Scan for the cell matching the given text and deliver its [x, y] coordinate at center. 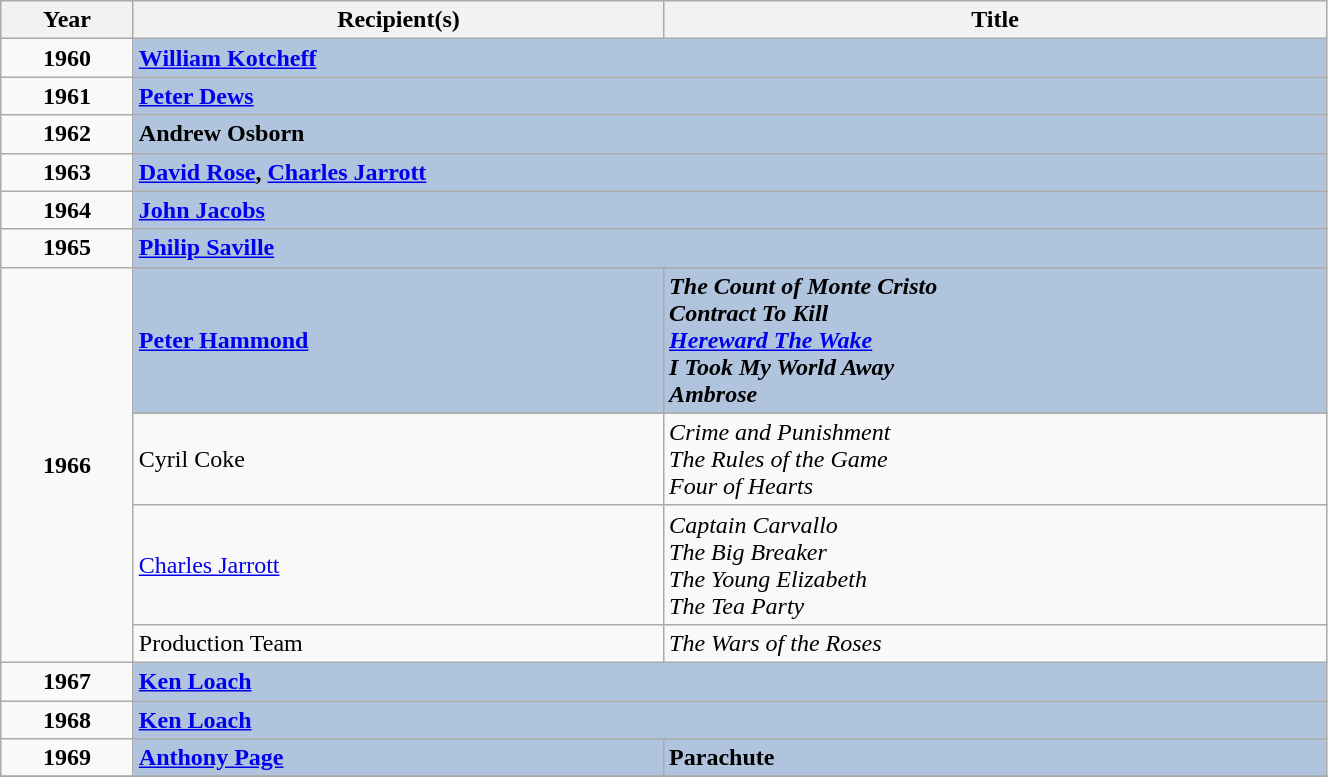
Cyril Coke [398, 459]
William Kotcheff [730, 58]
Charles Jarrott [398, 564]
Peter Dews [730, 96]
1966 [68, 464]
1963 [68, 172]
Philip Saville [730, 248]
Production Team [398, 643]
Andrew Osborn [730, 134]
1965 [68, 248]
Anthony Page [398, 758]
Captain CarvalloThe Big BreakerThe Young ElizabethThe Tea Party [996, 564]
1961 [68, 96]
1962 [68, 134]
Recipient(s) [398, 20]
Peter Hammond [398, 340]
Year [68, 20]
1967 [68, 681]
The Wars of the Roses [996, 643]
Crime and PunishmentThe Rules of the GameFour of Hearts [996, 459]
1960 [68, 58]
Parachute [996, 758]
The Count of Monte CristoContract To KillHereward The WakeI Took My World AwayAmbrose [996, 340]
David Rose, Charles Jarrott [730, 172]
John Jacobs [730, 210]
1969 [68, 758]
1968 [68, 719]
1964 [68, 210]
Title [996, 20]
